Extract the (X, Y) coordinate from the center of the cell holding the provided text.  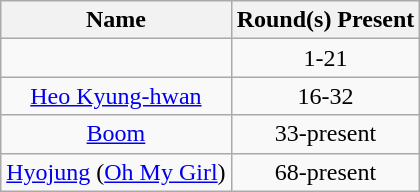
68-present (326, 172)
16-32 (326, 96)
33-present (326, 134)
Round(s) Present (326, 20)
1-21 (326, 58)
Heo Kyung-hwan (116, 96)
Boom (116, 134)
Name (116, 20)
Hyojung (Oh My Girl) (116, 172)
